Find where the given text appears and provide that cell's center as [x, y] coordinate. 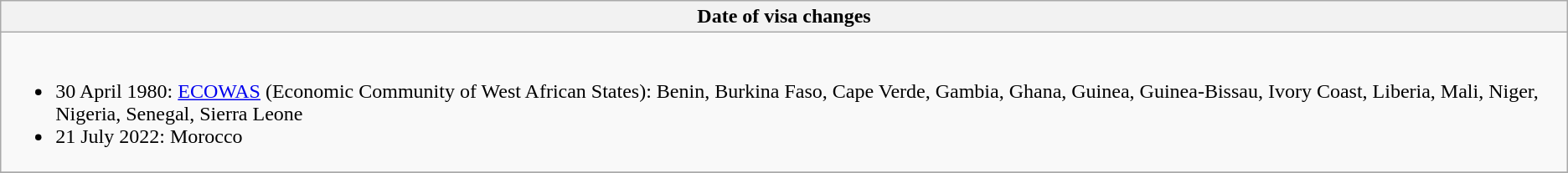
Date of visa changes [784, 17]
